Extract the (X, Y) coordinate from the center of the cell holding the provided text.  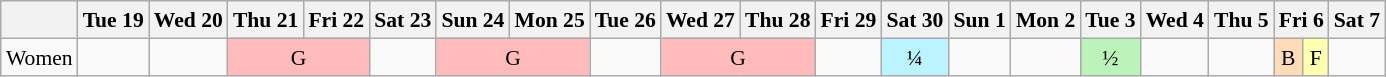
Thu 21 (266, 20)
Tue 19 (114, 20)
Mon 25 (549, 20)
Fri 6 (1302, 20)
Sun 24 (472, 20)
Fri 29 (848, 20)
Fri 22 (336, 20)
Sun 1 (979, 20)
Wed 27 (700, 20)
Women (40, 56)
Wed 4 (1175, 20)
F (1316, 56)
Tue 3 (1110, 20)
Wed 20 (188, 20)
Sat 23 (402, 20)
¼ (914, 56)
½ (1110, 56)
Sat 30 (914, 20)
Thu 28 (778, 20)
Mon 2 (1046, 20)
Sat 7 (1357, 20)
Thu 5 (1242, 20)
Tue 26 (626, 20)
B (1288, 56)
